For the text-containing cell, return its midpoint in [x, y] coordinate format. 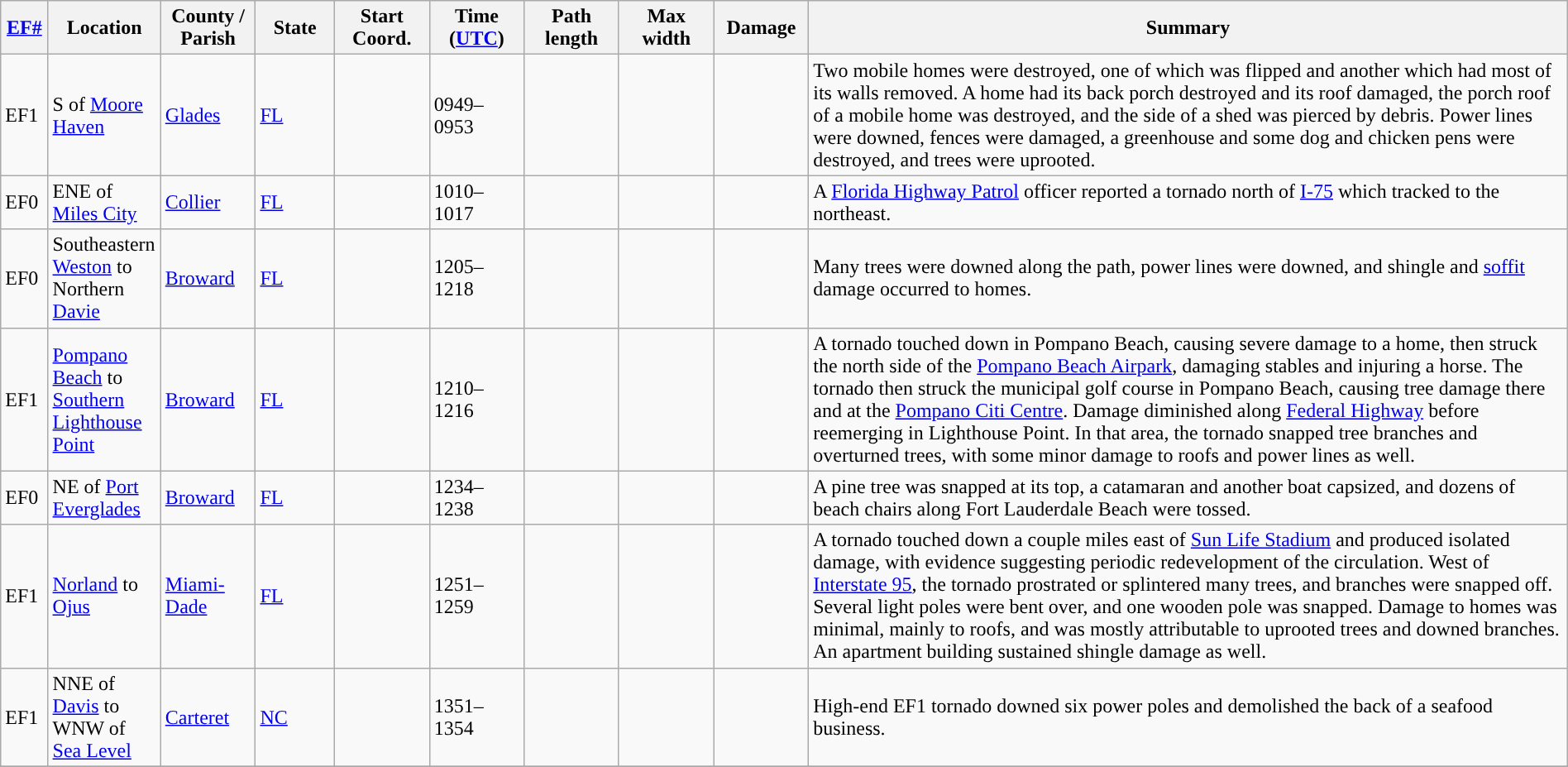
Summary [1188, 28]
A pine tree was snapped at its top, a catamaran and another boat capsized, and dozens of beach chairs along Fort Lauderdale Beach were tossed. [1188, 498]
1210–1216 [476, 399]
Miami-Dade [208, 596]
Location [104, 28]
ENE of Miles City [104, 202]
Collier [208, 202]
1010–1017 [476, 202]
Max width [667, 28]
State [295, 28]
NE of Port Everglades [104, 498]
High-end EF1 tornado downed six power poles and demolished the back of a seafood business. [1188, 717]
Southeastern Weston to Northern Davie [104, 278]
NNE of Davis to WNW of Sea Level [104, 717]
Glades [208, 115]
Time (UTC) [476, 28]
1251–1259 [476, 596]
Damage [761, 28]
A Florida Highway Patrol officer reported a tornado north of I-75 which tracked to the northeast. [1188, 202]
Carteret [208, 717]
1351–1354 [476, 717]
Many trees were downed along the path, power lines were downed, and shingle and soffit damage occurred to homes. [1188, 278]
NC [295, 717]
Start Coord. [382, 28]
Path length [572, 28]
1234–1238 [476, 498]
S of Moore Haven [104, 115]
0949–0953 [476, 115]
EF# [25, 28]
Norland to Ojus [104, 596]
County / Parish [208, 28]
1205–1218 [476, 278]
Pompano Beach to Southern Lighthouse Point [104, 399]
